From the cell containing the given text, extract its center point as (X, Y) coordinate. 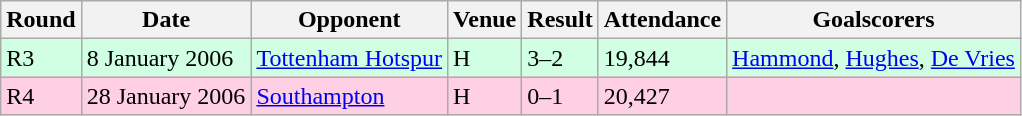
20,427 (662, 96)
Attendance (662, 20)
0–1 (560, 96)
Southampton (350, 96)
19,844 (662, 58)
R3 (41, 58)
Result (560, 20)
8 January 2006 (166, 58)
Date (166, 20)
3–2 (560, 58)
28 January 2006 (166, 96)
Opponent (350, 20)
R4 (41, 96)
Venue (485, 20)
Hammond, Hughes, De Vries (874, 58)
Tottenham Hotspur (350, 58)
Goalscorers (874, 20)
Round (41, 20)
